Provide the (x, y) coordinate of the cell's center where the given text is located.  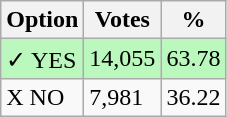
% (194, 20)
63.78 (194, 59)
X NO (42, 97)
✓ YES (42, 59)
7,981 (122, 97)
14,055 (122, 59)
Option (42, 20)
36.22 (194, 97)
Votes (122, 20)
